Pinpoint the cell where the given text exists, returning its (X, Y) midpoint coordinate. 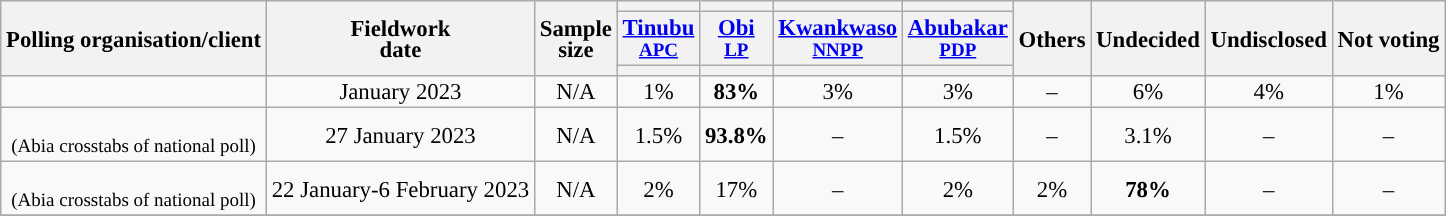
22 January-6 February 2023 (400, 189)
6% (1148, 92)
Undecided (1148, 38)
4% (1268, 92)
AbubakarPDP (958, 39)
93.8% (736, 135)
Fieldworkdate (400, 38)
27 January 2023 (400, 135)
Samplesize (576, 38)
78% (1148, 189)
TinubuAPC (658, 39)
Others (1052, 38)
17% (736, 189)
3.1% (1148, 135)
KwankwasoNNPP (838, 39)
83% (736, 92)
Undisclosed (1268, 38)
Polling organisation/client (134, 38)
January 2023 (400, 92)
ObiLP (736, 39)
Not voting (1388, 38)
